Determine the [x, y] coordinate at the center of the cell enclosing the given text.  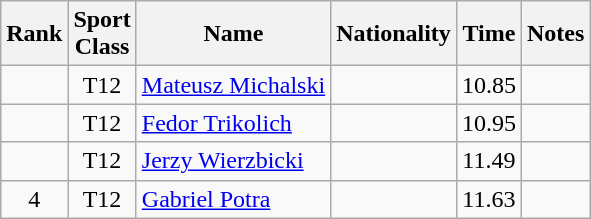
SportClass [102, 34]
Mateusz Michalski [233, 85]
Time [488, 34]
Name [233, 34]
Fedor Trikolich [233, 123]
Nationality [394, 34]
4 [34, 199]
11.49 [488, 161]
Gabriel Potra [233, 199]
Notes [555, 34]
11.63 [488, 199]
10.85 [488, 85]
Rank [34, 34]
Jerzy Wierzbicki [233, 161]
10.95 [488, 123]
